Detect which cell encompasses the target text, then output its [x, y] center coordinate. 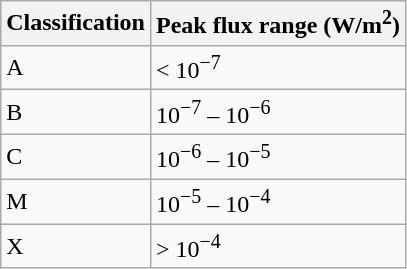
B [76, 112]
Peak flux range (W/m2) [278, 24]
10−7 – 10−6 [278, 112]
> 10−4 [278, 246]
M [76, 202]
10−6 – 10−5 [278, 156]
A [76, 68]
< 10−7 [278, 68]
Classification [76, 24]
10−5 – 10−4 [278, 202]
X [76, 246]
C [76, 156]
